Find where the given text appears and provide that cell's center as [x, y] coordinate. 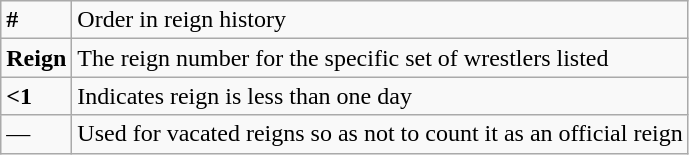
Order in reign history [380, 20]
— [36, 134]
Indicates reign is less than one day [380, 96]
Reign [36, 58]
<1 [36, 96]
Used for vacated reigns so as not to count it as an official reign [380, 134]
# [36, 20]
The reign number for the specific set of wrestlers listed [380, 58]
